Return [x, y] of the center of cell containing provided text 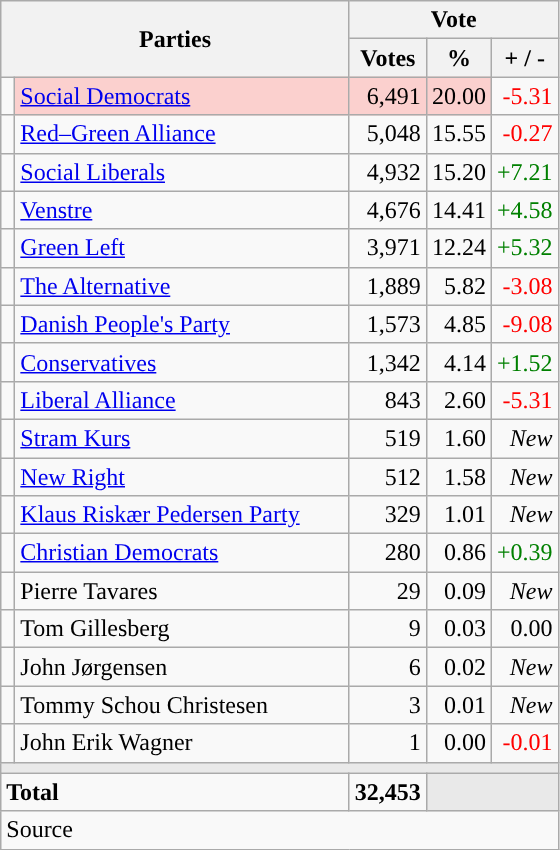
-3.08 [524, 286]
The Alternative [182, 286]
4.14 [458, 362]
+1.52 [524, 362]
Green Left [182, 248]
519 [388, 438]
-0.27 [524, 134]
+4.58 [524, 210]
329 [388, 515]
9 [388, 629]
Votes [388, 58]
843 [388, 400]
1,342 [388, 362]
5,048 [388, 134]
4,676 [388, 210]
0.02 [458, 667]
+5.32 [524, 248]
Liberal Alliance [182, 400]
Social Liberals [182, 172]
0.01 [458, 705]
14.41 [458, 210]
3 [388, 705]
-9.08 [524, 324]
1.58 [458, 477]
New Right [182, 477]
Vote [454, 20]
0.86 [458, 553]
15.55 [458, 134]
John Erik Wagner [182, 743]
6 [388, 667]
Conservatives [182, 362]
29 [388, 591]
Total [176, 792]
Red–Green Alliance [182, 134]
Christian Democrats [182, 553]
Danish People's Party [182, 324]
6,491 [388, 96]
Klaus Riskær Pedersen Party [182, 515]
+ / - [524, 58]
32,453 [388, 792]
280 [388, 553]
+7.21 [524, 172]
Venstre [182, 210]
5.82 [458, 286]
12.24 [458, 248]
-0.01 [524, 743]
512 [388, 477]
1.01 [458, 515]
0.03 [458, 629]
1 [388, 743]
2.60 [458, 400]
+0.39 [524, 553]
% [458, 58]
1,573 [388, 324]
0.09 [458, 591]
Tommy Schou Christesen [182, 705]
1.60 [458, 438]
John Jørgensen [182, 667]
Social Democrats [182, 96]
Source [280, 830]
Stram Kurs [182, 438]
1,889 [388, 286]
Tom Gillesberg [182, 629]
Parties [176, 39]
4,932 [388, 172]
Pierre Tavares [182, 591]
15.20 [458, 172]
3,971 [388, 248]
20.00 [458, 96]
4.85 [458, 324]
